Locate the cell with the specified text and output its [X, Y] center coordinate. 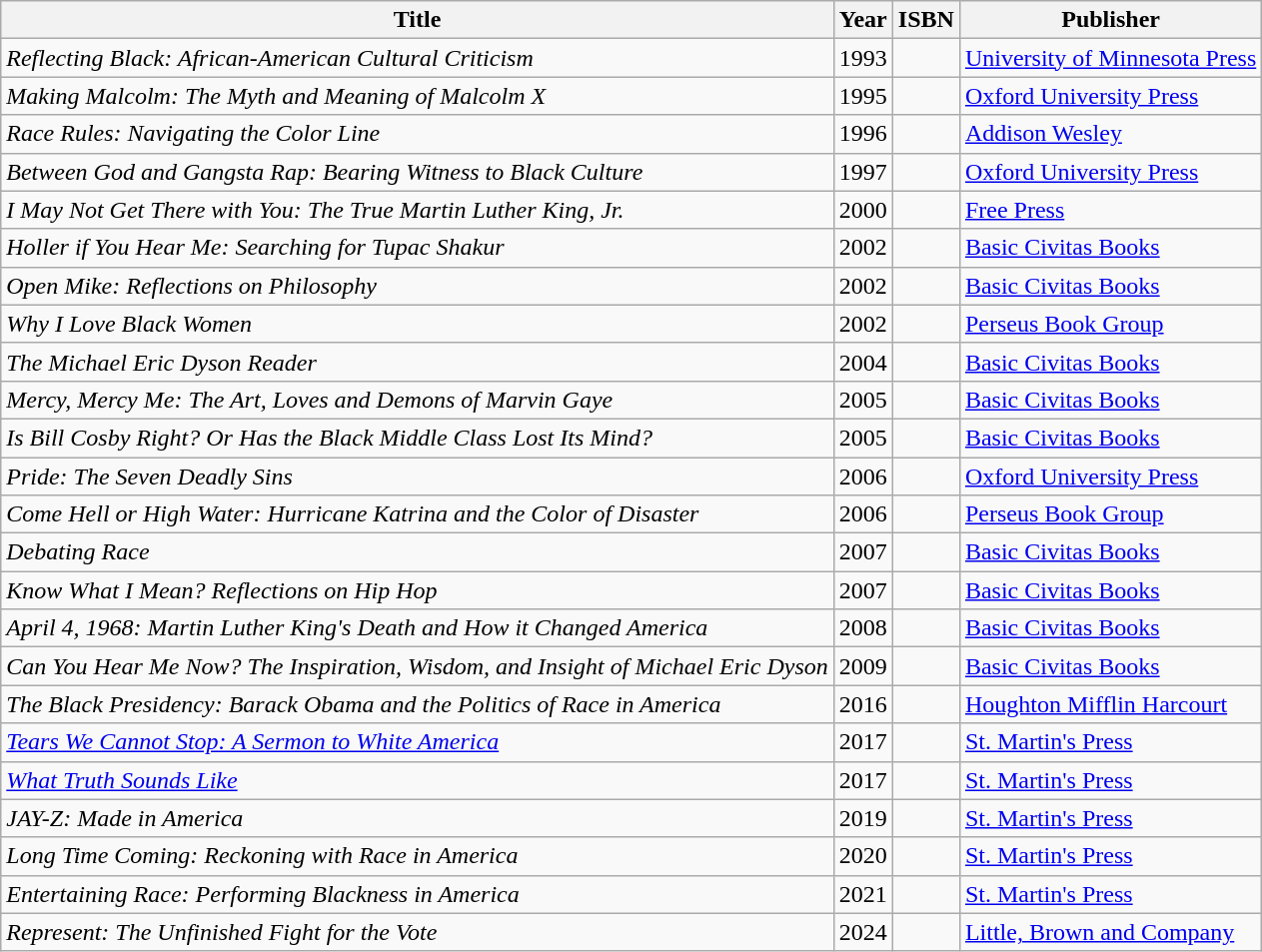
1995 [863, 96]
2021 [863, 894]
Houghton Mifflin Harcourt [1110, 704]
Title [418, 20]
Open Mike: Reflections on Philosophy [418, 286]
Tears We Cannot Stop: A Sermon to White America [418, 742]
Why I Love Black Women [418, 324]
Between God and Gangsta Rap: Bearing Witness to Black Culture [418, 172]
Reflecting Black: African-American Cultural Criticism [418, 58]
Can You Hear Me Now? The Inspiration, Wisdom, and Insight of Michael Eric Dyson [418, 666]
Mercy, Mercy Me: The Art, Loves and Demons of Marvin Gaye [418, 400]
Addison Wesley [1110, 134]
I May Not Get There with You: The True Martin Luther King, Jr. [418, 210]
Is Bill Cosby Right? Or Has the Black Middle Class Lost Its Mind? [418, 438]
Entertaining Race: Performing Blackness in America [418, 894]
Pride: The Seven Deadly Sins [418, 476]
Publisher [1110, 20]
2024 [863, 932]
Year [863, 20]
2020 [863, 856]
Debating Race [418, 552]
The Black Presidency: Barack Obama and the Politics of Race in America [418, 704]
Come Hell or High Water: Hurricane Katrina and the Color of Disaster [418, 514]
Holler if You Hear Me: Searching for Tupac Shakur [418, 248]
1997 [863, 172]
2009 [863, 666]
Race Rules: Navigating the Color Line [418, 134]
1993 [863, 58]
The Michael Eric Dyson Reader [418, 362]
2016 [863, 704]
Little, Brown and Company [1110, 932]
ISBN [925, 20]
JAY-Z: Made in America [418, 818]
2008 [863, 628]
2000 [863, 210]
April 4, 1968: Martin Luther King's Death and How it Changed America [418, 628]
Making Malcolm: The Myth and Meaning of Malcolm X [418, 96]
2019 [863, 818]
Represent: The Unfinished Fight for the Vote [418, 932]
2004 [863, 362]
University of Minnesota Press [1110, 58]
Know What I Mean? Reflections on Hip Hop [418, 590]
1996 [863, 134]
What Truth Sounds Like [418, 780]
Free Press [1110, 210]
Long Time Coming: Reckoning with Race in America [418, 856]
